Capture the cell that displays the provided text and extract its [x, y] central coordinate. 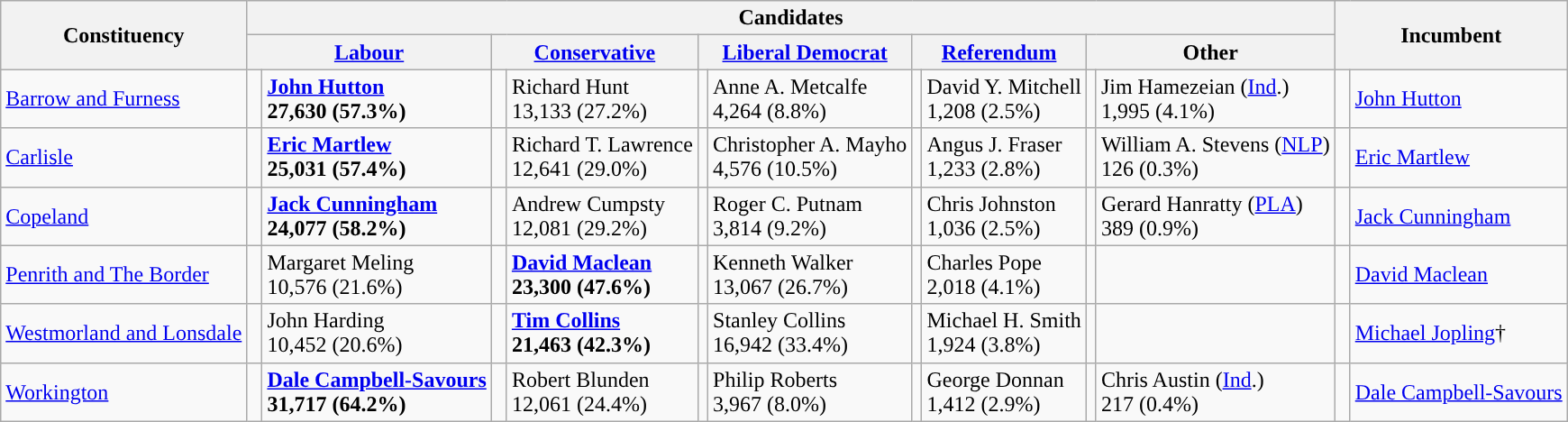
Conservative [595, 52]
Barrow and Furness [124, 99]
Chris Johnston1,036 (2.5%) [1004, 216]
Angus J. Fraser1,233 (2.8%) [1004, 157]
Liberal Democrat [804, 52]
David Maclean23,300 (47.6%) [602, 274]
William A. Stevens (NLP)126 (0.3%) [1215, 157]
Constituency [124, 35]
Robert Blunden12,061 (24.4%) [602, 391]
Michael Jopling† [1458, 334]
Andrew Cumpsty12,081 (29.2%) [602, 216]
Jack Cunningham24,077 (58.2%) [377, 216]
Charles Pope2,018 (4.1%) [1004, 274]
Margaret Meling10,576 (21.6%) [377, 274]
Dale Campbell-Savours31,717 (64.2%) [377, 391]
David Maclean [1458, 274]
Candidates [791, 18]
Kenneth Walker13,067 (26.7%) [810, 274]
John Hutton27,630 (57.3%) [377, 99]
Referendum [998, 52]
Jack Cunningham [1458, 216]
Incumbent [1451, 35]
David Y. Mitchell1,208 (2.5%) [1004, 99]
Jim Hamezeian (Ind.)1,995 (4.1%) [1215, 99]
Roger C. Putnam3,814 (9.2%) [810, 216]
Stanley Collins16,942 (33.4%) [810, 334]
Tim Collins21,463 (42.3%) [602, 334]
Carlisle [124, 157]
Gerard Hanratty (PLA)389 (0.9%) [1215, 216]
Penrith and The Border [124, 274]
Dale Campbell-Savours [1458, 391]
Philip Roberts3,967 (8.0%) [810, 391]
Copeland [124, 216]
Richard Hunt13,133 (27.2%) [602, 99]
Christopher A. Mayho4,576 (10.5%) [810, 157]
Westmorland and Lonsdale [124, 334]
Labour [369, 52]
Other [1210, 52]
John Hutton [1458, 99]
Eric Martlew25,031 (57.4%) [377, 157]
Richard T. Lawrence12,641 (29.0%) [602, 157]
John Harding10,452 (20.6%) [377, 334]
Michael H. Smith1,924 (3.8%) [1004, 334]
Chris Austin (Ind.)217 (0.4%) [1215, 391]
Anne A. Metcalfe4,264 (8.8%) [810, 99]
Workington [124, 391]
Eric Martlew [1458, 157]
George Donnan1,412 (2.9%) [1004, 391]
